Search for the cell housing the specified text and yield its (x, y) center coordinate. 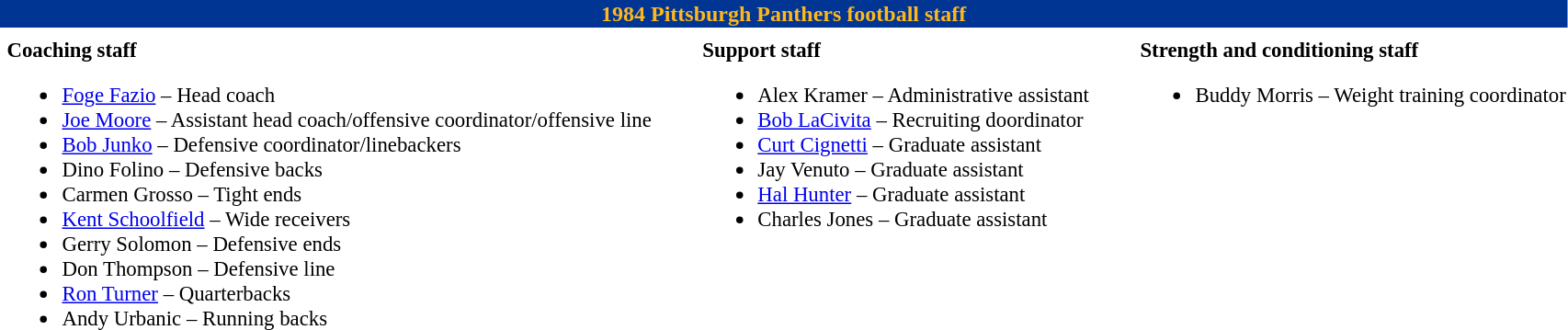
1984 Pittsburgh Panthers football staff (783, 14)
